From the cell containing the given text, extract its center point as (X, Y) coordinate. 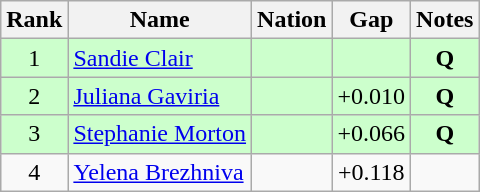
3 (34, 134)
Rank (34, 20)
1 (34, 58)
4 (34, 172)
Sandie Clair (160, 58)
+0.010 (372, 96)
Yelena Brezhniva (160, 172)
Nation (292, 20)
Stephanie Morton (160, 134)
Gap (372, 20)
2 (34, 96)
+0.118 (372, 172)
Juliana Gaviria (160, 96)
Name (160, 20)
Notes (445, 20)
+0.066 (372, 134)
